Determine the [X, Y] coordinate at the center of the cell enclosing the given text.  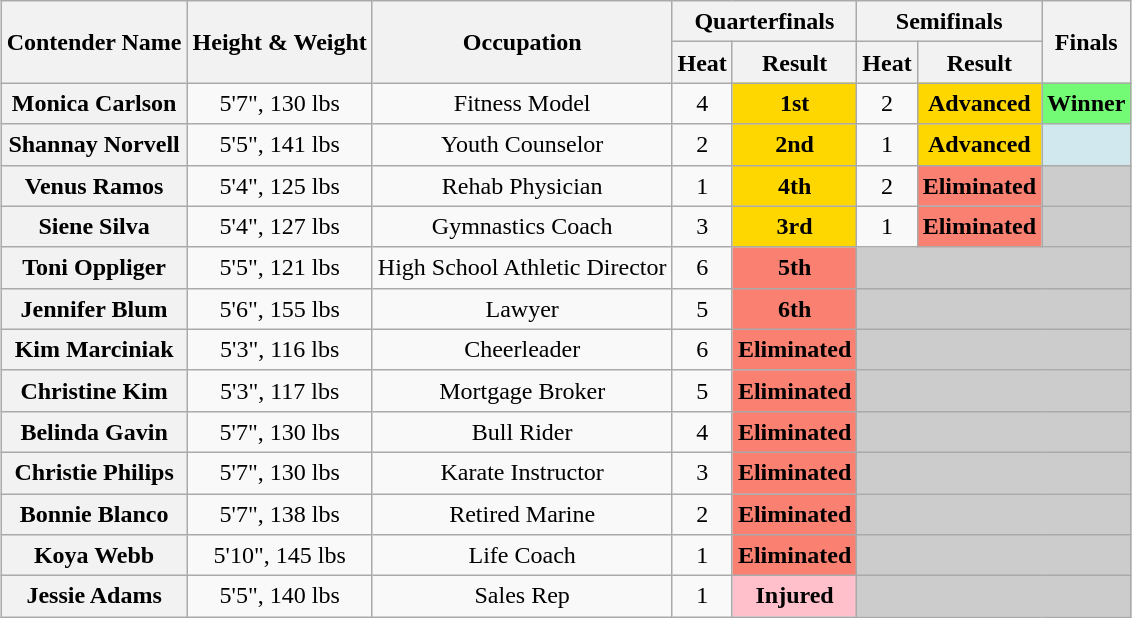
5'3", 117 lbs [280, 390]
5'3", 116 lbs [280, 350]
Fitness Model [522, 104]
Lawyer [522, 308]
Shannay Norvell [94, 144]
5'5", 141 lbs [280, 144]
5'7", 138 lbs [280, 514]
Kim Marciniak [94, 350]
Belinda Gavin [94, 432]
Youth Counselor [522, 144]
5th [794, 268]
Jessie Adams [94, 596]
5'5", 121 lbs [280, 268]
Bonnie Blanco [94, 514]
Toni Oppliger [94, 268]
Bull Rider [522, 432]
Christine Kim [94, 390]
6th [794, 308]
Contender Name [94, 42]
Cheerleader [522, 350]
5'4", 127 lbs [280, 226]
Semifinals [950, 22]
Finals [1086, 42]
5'4", 125 lbs [280, 186]
5'10", 145 lbs [280, 556]
Quarterfinals [764, 22]
Christie Philips [94, 472]
Venus Ramos [94, 186]
2nd [794, 144]
Jennifer Blum [94, 308]
Winner [1086, 104]
5'6", 155 lbs [280, 308]
Rehab Physician [522, 186]
Injured [794, 596]
1st [794, 104]
Occupation [522, 42]
Retired Marine [522, 514]
3rd [794, 226]
Monica Carlson [94, 104]
Koya Webb [94, 556]
Karate Instructor [522, 472]
High School Athletic Director [522, 268]
Gymnastics Coach [522, 226]
Height & Weight [280, 42]
Sales Rep [522, 596]
Siene Silva [94, 226]
5'5", 140 lbs [280, 596]
4th [794, 186]
Mortgage Broker [522, 390]
Life Coach [522, 556]
